For the text-containing cell, return its midpoint in (x, y) coordinate format. 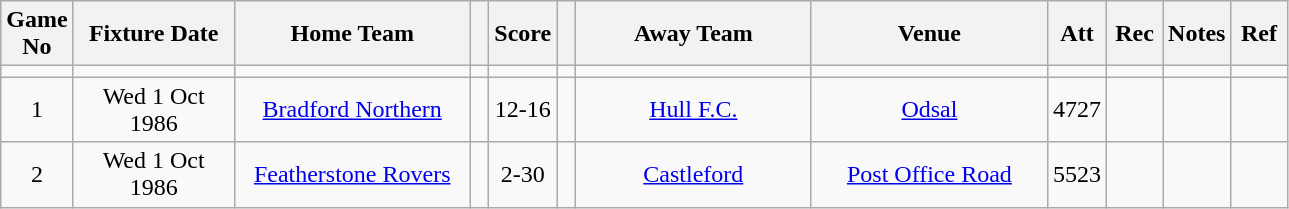
Att (1076, 34)
1 (37, 110)
2 (37, 174)
Hull F.C. (693, 110)
2-30 (523, 174)
Featherstone Rovers (352, 174)
Bradford Northern (352, 110)
Post Office Road (929, 174)
Notes (1197, 34)
Score (523, 34)
Odsal (929, 110)
Fixture Date (154, 34)
Away Team (693, 34)
Rec (1135, 34)
Home Team (352, 34)
12-16 (523, 110)
Game No (37, 34)
Venue (929, 34)
4727 (1076, 110)
Castleford (693, 174)
Ref (1259, 34)
5523 (1076, 174)
